Return [X, Y] of the center of cell containing provided text 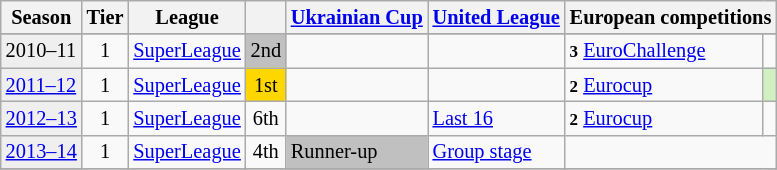
Ukrainian Cup [357, 17]
Runner-up [357, 152]
League [186, 17]
Last 16 [496, 118]
2012–13 [42, 118]
6th [266, 118]
2nd [266, 51]
2013–14 [42, 152]
United League [496, 17]
3 EuroChallenge [664, 51]
1st [266, 85]
Season [42, 17]
Tier [106, 17]
2011–12 [42, 85]
2010–11 [42, 51]
European competitions [671, 17]
Group stage [496, 152]
4th [266, 152]
